Find where the given text appears and provide that cell's center as [x, y] coordinate. 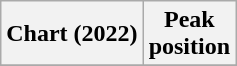
Chart (2022) [72, 34]
Peakposition [189, 34]
